Identify which cell holds the provided text, then report its [x, y] central coordinate. 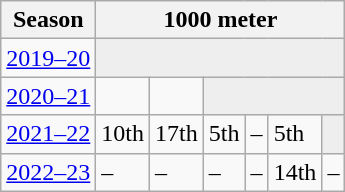
14th [295, 172]
2019–20 [48, 58]
1000 meter [220, 20]
2020–21 [48, 96]
17th [177, 134]
Season [48, 20]
2022–23 [48, 172]
10th [123, 134]
2021–22 [48, 134]
